Extract the (x, y) coordinate from the center of the cell holding the provided text.  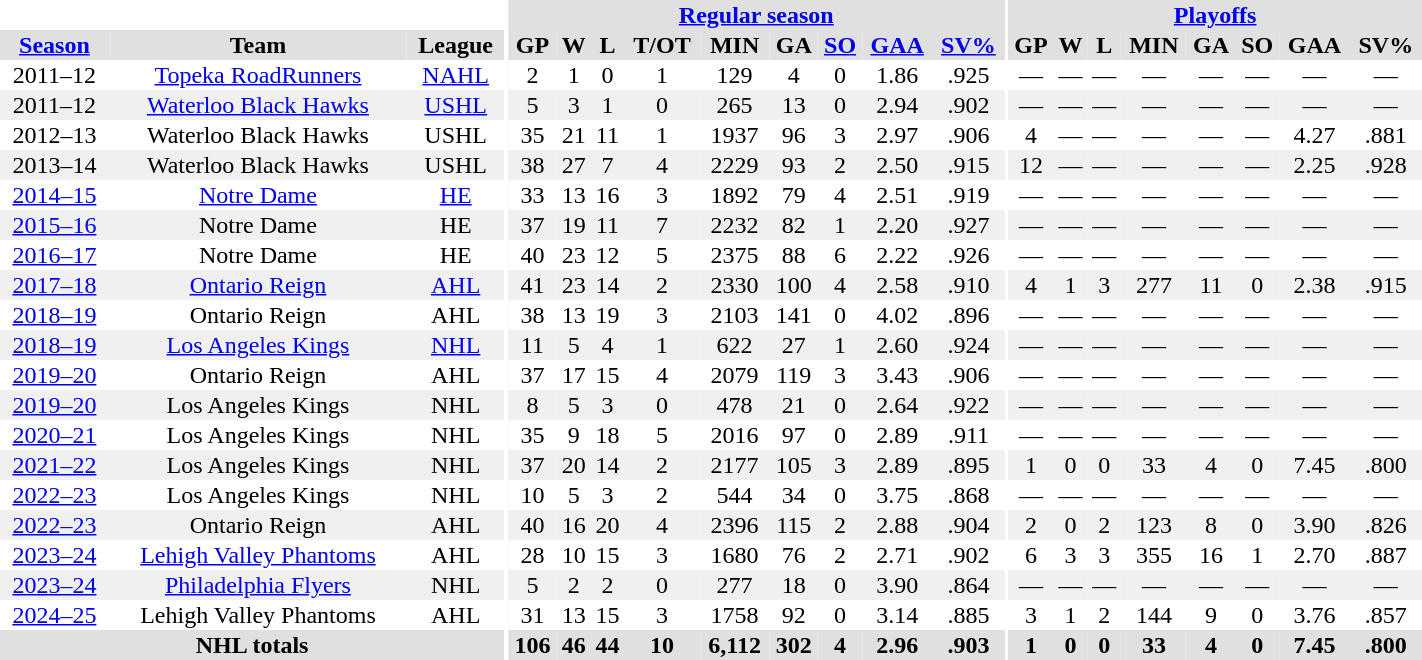
1680 (735, 555)
2079 (735, 375)
46 (574, 645)
2016–17 (54, 255)
76 (794, 555)
2.20 (897, 225)
.904 (968, 525)
92 (794, 615)
Season (54, 45)
355 (1154, 555)
17 (574, 375)
2.60 (897, 345)
2.71 (897, 555)
97 (794, 435)
41 (532, 285)
.887 (1386, 555)
.903 (968, 645)
.857 (1386, 615)
Topeka RoadRunners (258, 75)
.911 (968, 435)
106 (532, 645)
44 (608, 645)
.924 (968, 345)
141 (794, 315)
4.02 (897, 315)
544 (735, 495)
3.75 (897, 495)
2017–18 (54, 285)
.895 (968, 465)
2229 (735, 165)
1.86 (897, 75)
T/OT (662, 45)
2.38 (1314, 285)
.881 (1386, 135)
3.43 (897, 375)
2103 (735, 315)
Playoffs (1215, 15)
1937 (735, 135)
2016 (735, 435)
34 (794, 495)
478 (735, 405)
NHL totals (252, 645)
1892 (735, 195)
4.27 (1314, 135)
League (456, 45)
2.58 (897, 285)
123 (1154, 525)
.864 (968, 585)
.896 (968, 315)
Regular season (756, 15)
129 (735, 75)
93 (794, 165)
96 (794, 135)
.926 (968, 255)
1758 (735, 615)
2.70 (1314, 555)
2014–15 (54, 195)
.868 (968, 495)
.928 (1386, 165)
3.14 (897, 615)
2.51 (897, 195)
.919 (968, 195)
Team (258, 45)
622 (735, 345)
2.97 (897, 135)
2020–21 (54, 435)
2012–13 (54, 135)
115 (794, 525)
2.94 (897, 105)
100 (794, 285)
302 (794, 645)
105 (794, 465)
119 (794, 375)
.826 (1386, 525)
144 (1154, 615)
2375 (735, 255)
265 (735, 105)
2.22 (897, 255)
2396 (735, 525)
2.88 (897, 525)
3.76 (1314, 615)
.927 (968, 225)
.922 (968, 405)
Philadelphia Flyers (258, 585)
6,112 (735, 645)
88 (794, 255)
2330 (735, 285)
2.64 (897, 405)
.910 (968, 285)
82 (794, 225)
.885 (968, 615)
28 (532, 555)
2.25 (1314, 165)
2015–16 (54, 225)
2177 (735, 465)
2021–22 (54, 465)
2024–25 (54, 615)
.925 (968, 75)
NAHL (456, 75)
79 (794, 195)
31 (532, 615)
2.96 (897, 645)
2232 (735, 225)
2013–14 (54, 165)
2.50 (897, 165)
